Pinpoint the cell where the given text exists, returning its (X, Y) midpoint coordinate. 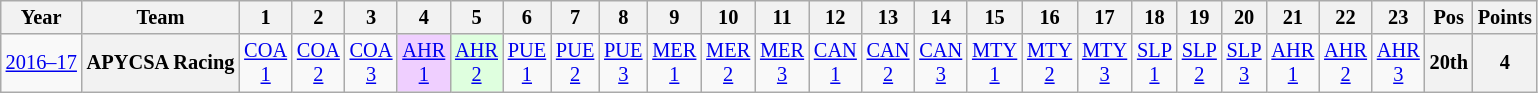
MER2 (728, 63)
23 (1398, 17)
5 (476, 17)
15 (994, 17)
CAN1 (836, 63)
22 (1346, 17)
13 (888, 17)
10 (728, 17)
6 (527, 17)
SLP1 (1154, 63)
MTY2 (1050, 63)
SLP2 (1200, 63)
11 (782, 17)
20th (1449, 63)
3 (372, 17)
APYCSA Racing (161, 63)
17 (1104, 17)
Points (1505, 17)
9 (674, 17)
21 (1292, 17)
20 (1244, 17)
2 (318, 17)
Team (161, 17)
MTY3 (1104, 63)
19 (1200, 17)
Year (42, 17)
Pos (1449, 17)
CAN3 (940, 63)
CAN2 (888, 63)
7 (575, 17)
SLP3 (1244, 63)
PUE3 (623, 63)
MTY1 (994, 63)
18 (1154, 17)
2016–17 (42, 63)
COA2 (318, 63)
COA1 (266, 63)
16 (1050, 17)
MER3 (782, 63)
1 (266, 17)
MER1 (674, 63)
PUE1 (527, 63)
PUE2 (575, 63)
COA3 (372, 63)
12 (836, 17)
14 (940, 17)
AHR3 (1398, 63)
8 (623, 17)
